Identify which cell holds the provided text, then report its (X, Y) central coordinate. 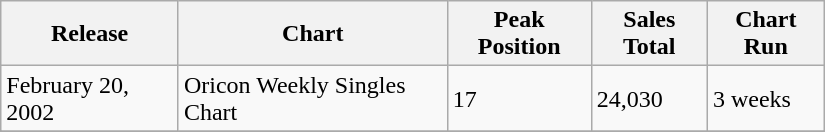
Chart Run (766, 34)
17 (519, 98)
Peak Position (519, 34)
Oricon Weekly Singles Chart (312, 98)
3 weeks (766, 98)
Release (90, 34)
Sales Total (649, 34)
February 20, 2002 (90, 98)
24,030 (649, 98)
Chart (312, 34)
